Identify which cell holds the provided text, then report its (x, y) central coordinate. 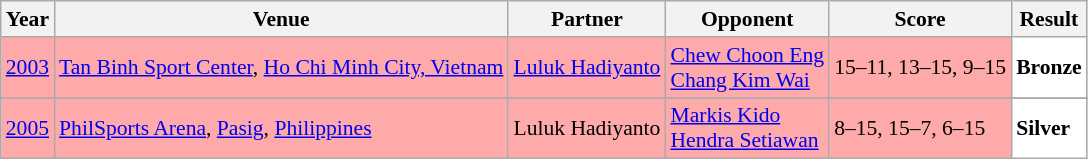
PhilSports Arena, Pasig, Philippines (281, 128)
Chew Choon Eng Chang Kim Wai (747, 68)
Year (28, 19)
Bronze (1049, 68)
2003 (28, 68)
Result (1049, 19)
15–11, 13–15, 9–15 (920, 68)
Markis Kido Hendra Setiawan (747, 128)
Venue (281, 19)
8–15, 15–7, 6–15 (920, 128)
Partner (586, 19)
2005 (28, 128)
Opponent (747, 19)
Score (920, 19)
Tan Binh Sport Center, Ho Chi Minh City, Vietnam (281, 68)
Silver (1049, 128)
